Return the (x, y) coordinate for the center point of the cell that contains the specified text.  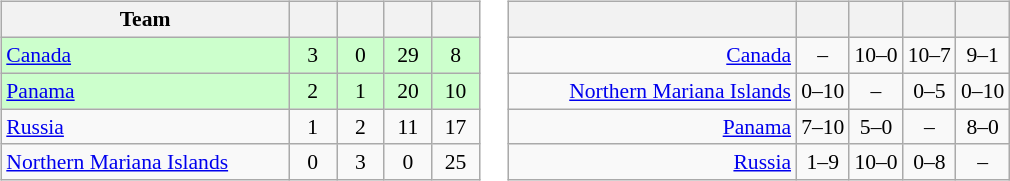
10 (456, 91)
20 (408, 91)
10–7 (930, 55)
8–0 (982, 127)
29 (408, 55)
8 (456, 55)
0–8 (930, 162)
Team (145, 20)
7–10 (822, 127)
11 (408, 127)
9–1 (982, 55)
17 (456, 127)
1–9 (822, 162)
5–0 (876, 127)
0–5 (930, 91)
25 (456, 162)
